Detect which cell encompasses the target text, then output its [X, Y] center coordinate. 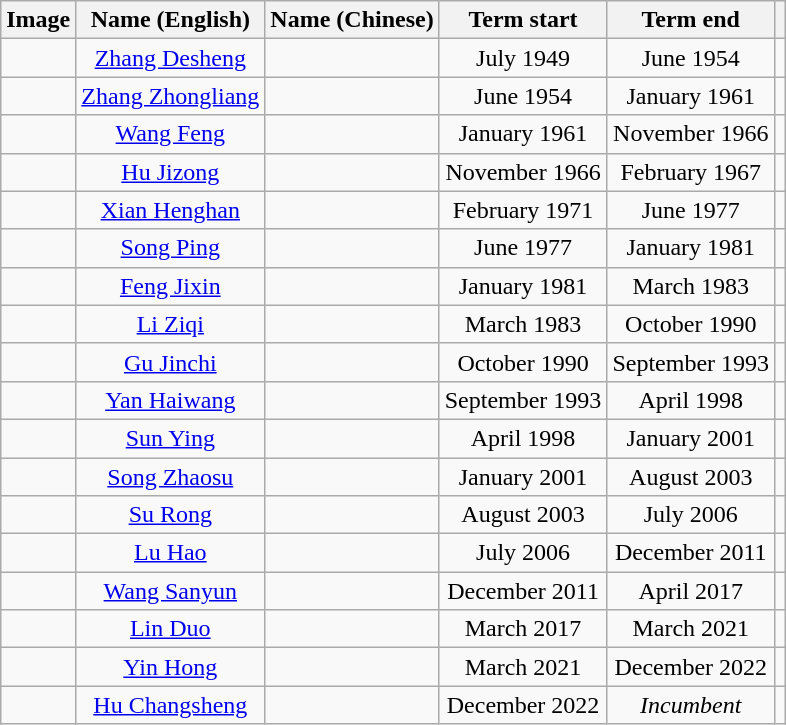
Feng Jixin [170, 286]
March 2017 [523, 629]
February 1971 [523, 210]
Name (English) [170, 20]
Xian Henghan [170, 210]
Gu Jinchi [170, 362]
July 1949 [523, 58]
Li Ziqi [170, 324]
Lin Duo [170, 629]
Name (Chinese) [352, 20]
Image [38, 20]
Wang Feng [170, 134]
Hu Changsheng [170, 705]
Term end [691, 20]
Yin Hong [170, 667]
Incumbent [691, 705]
Zhang Desheng [170, 58]
Hu Jizong [170, 172]
Sun Ying [170, 438]
Su Rong [170, 515]
Yan Haiwang [170, 400]
Term start [523, 20]
Song Zhaosu [170, 477]
February 1967 [691, 172]
Song Ping [170, 248]
April 2017 [691, 591]
Lu Hao [170, 553]
Wang Sanyun [170, 591]
Zhang Zhongliang [170, 96]
